Provide the (x, y) coordinate of the cell's center where the given text is located.  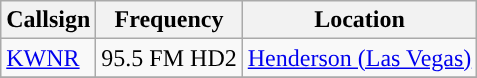
95.5 FM HD2 (169, 58)
Frequency (169, 20)
Callsign (48, 20)
Location (360, 20)
Henderson (Las Vegas) (360, 58)
KWNR (48, 58)
